Return (x, y) of the center of cell containing provided text 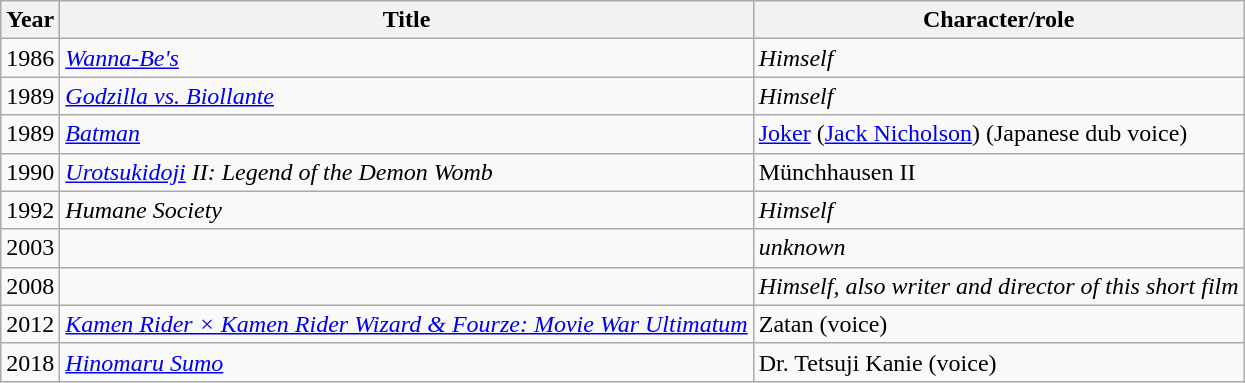
Urotsukidoji II: Legend of the Demon Womb (406, 172)
Münchhausen II (998, 172)
unknown (998, 248)
1986 (30, 58)
1992 (30, 210)
Title (406, 20)
2018 (30, 362)
1990 (30, 172)
Humane Society (406, 210)
Kamen Rider × Kamen Rider Wizard & Fourze: Movie War Ultimatum (406, 324)
2012 (30, 324)
Joker (Jack Nicholson) (Japanese dub voice) (998, 134)
Character/role (998, 20)
Wanna-Be's (406, 58)
Godzilla vs. Biollante (406, 96)
Hinomaru Sumo (406, 362)
Himself, also writer and director of this short film (998, 286)
Batman (406, 134)
Dr. Tetsuji Kanie (voice) (998, 362)
Year (30, 20)
Zatan (voice) (998, 324)
2008 (30, 286)
2003 (30, 248)
